Find where the given text appears and provide that cell's center as (X, Y) coordinate. 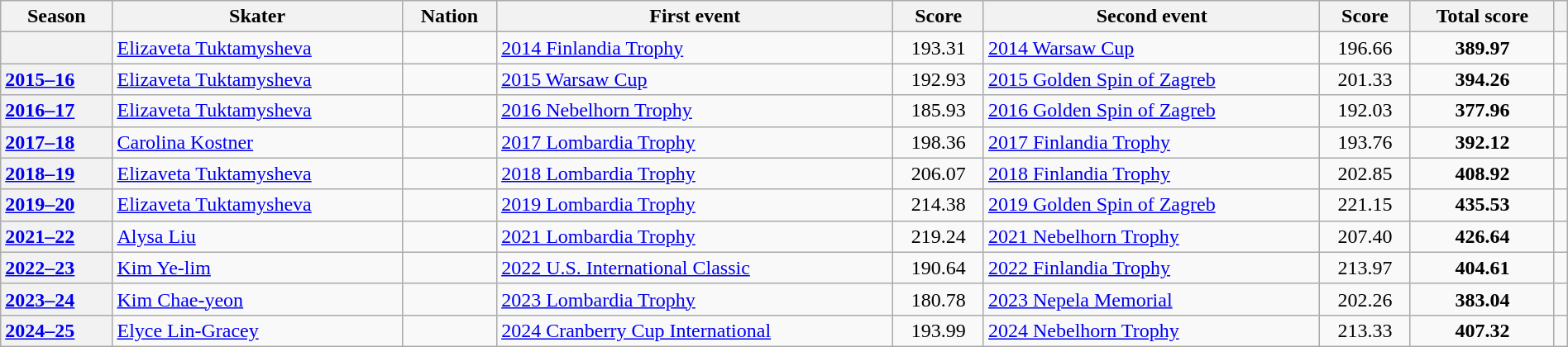
196.66 (1365, 48)
Nation (449, 17)
394.26 (1482, 79)
2016 Golden Spin of Zagreb (1151, 111)
190.64 (939, 268)
2015 Golden Spin of Zagreb (1151, 79)
2017–18 (56, 142)
2023–24 (56, 299)
383.04 (1482, 299)
2016 Nebelhorn Trophy (695, 111)
2018 Lombardia Trophy (695, 173)
2024–25 (56, 330)
Skater (257, 17)
213.33 (1365, 330)
193.99 (939, 330)
202.85 (1365, 173)
2023 Nepela Memorial (1151, 299)
2018–19 (56, 173)
221.15 (1365, 205)
2024 Nebelhorn Trophy (1151, 330)
404.61 (1482, 268)
185.93 (939, 111)
2015–16 (56, 79)
2017 Finlandia Trophy (1151, 142)
207.40 (1365, 236)
219.24 (939, 236)
180.78 (939, 299)
2021 Nebelhorn Trophy (1151, 236)
First event (695, 17)
2019–20 (56, 205)
407.32 (1482, 330)
Second event (1151, 17)
2024 Cranberry Cup International (695, 330)
2019 Lombardia Trophy (695, 205)
Alysa Liu (257, 236)
Elyce Lin-Gracey (257, 330)
435.53 (1482, 205)
2018 Finlandia Trophy (1151, 173)
2017 Lombardia Trophy (695, 142)
2021 Lombardia Trophy (695, 236)
193.31 (939, 48)
2019 Golden Spin of Zagreb (1151, 205)
2022 Finlandia Trophy (1151, 268)
2022–23 (56, 268)
201.33 (1365, 79)
214.38 (939, 205)
206.07 (939, 173)
192.93 (939, 79)
193.76 (1365, 142)
2015 Warsaw Cup (695, 79)
2021–22 (56, 236)
192.03 (1365, 111)
408.92 (1482, 173)
202.26 (1365, 299)
426.64 (1482, 236)
198.36 (939, 142)
Total score (1482, 17)
377.96 (1482, 111)
Carolina Kostner (257, 142)
Kim Chae-yeon (257, 299)
392.12 (1482, 142)
Season (56, 17)
389.97 (1482, 48)
2023 Lombardia Trophy (695, 299)
213.97 (1365, 268)
2016–17 (56, 111)
2022 U.S. International Classic (695, 268)
2014 Warsaw Cup (1151, 48)
2014 Finlandia Trophy (695, 48)
Kim Ye-lim (257, 268)
